Identify which cell holds the provided text, then report its [X, Y] central coordinate. 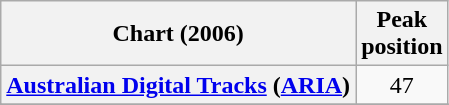
Peakposition [402, 34]
47 [402, 85]
Chart (2006) [178, 34]
Australian Digital Tracks (ARIA) [178, 85]
